Return [x, y] of the center of cell containing provided text 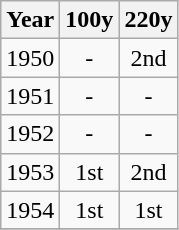
100y [90, 20]
1953 [30, 172]
1951 [30, 96]
220y [148, 20]
1950 [30, 58]
Year [30, 20]
1952 [30, 134]
1954 [30, 210]
